Return (X, Y) of the center of cell containing provided text 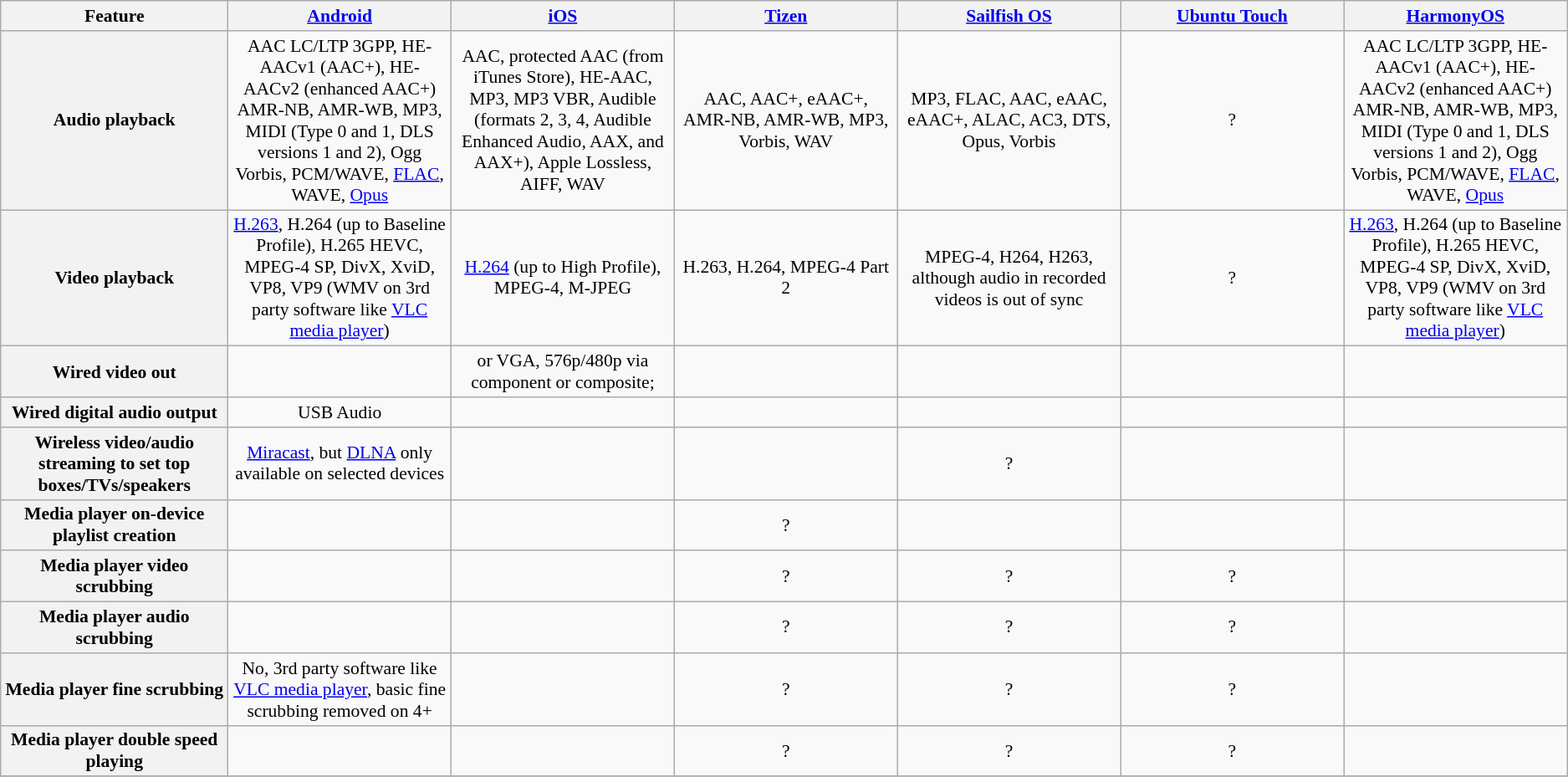
H.263, H.264, MPEG-4 Part 2 (786, 278)
H.264 (up to High Profile), MPEG-4, M-JPEG (564, 278)
Sailfish OS (1009, 16)
MPEG-4, H264, H263, although audio in recorded videos is out of sync (1009, 278)
Audio playback (115, 120)
Ubuntu Touch (1233, 16)
USB Audio (340, 412)
AAC, AAC+, eAAC+, AMR-NB, AMR-WB, MP3, Vorbis, WAV (786, 120)
Media player video scrubbing (115, 577)
No, 3rd party software like VLC media player, basic fine scrubbing removed on 4+ (340, 689)
Media player fine scrubbing (115, 689)
Media player audio scrubbing (115, 627)
Video playback (115, 278)
iOS (564, 16)
Android (340, 16)
HarmonyOS (1455, 16)
Wireless video/audio streaming to set top boxes/TVs/speakers (115, 463)
Media player on-device playlist creation (115, 525)
Feature (115, 16)
or VGA, 576p/480p via component or composite; (564, 371)
Tizen (786, 16)
Wired video out (115, 371)
Miracast, but DLNA only available on selected devices (340, 463)
Wired digital audio output (115, 412)
MP3, FLAC, AAC, eAAC, eAAC+, ALAC, AC3, DTS, Opus, Vorbis (1009, 120)
Media player double speed playing (115, 751)
